Extract the (x, y) coordinate from the center of the cell holding the provided text.  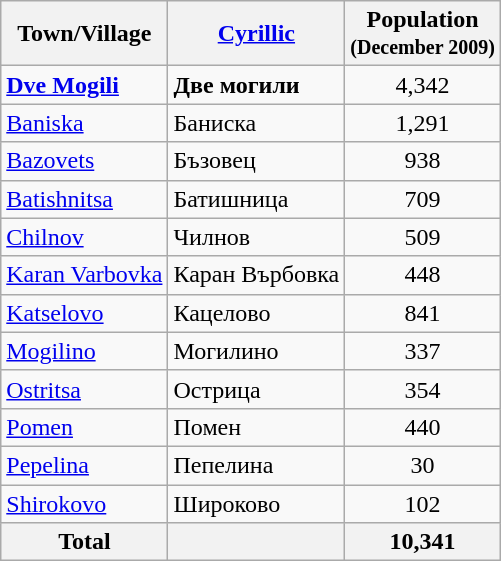
Бъзовец (256, 161)
Помен (256, 427)
354 (423, 389)
938 (423, 161)
Широково (256, 503)
841 (423, 313)
337 (423, 351)
Могилино (256, 351)
Чилнов (256, 237)
448 (423, 275)
Total (84, 542)
4,342 (423, 85)
Bazovets (84, 161)
Katselovo (84, 313)
Dve Mogili (84, 85)
Ostritsa (84, 389)
Mogilino (84, 351)
Chilnov (84, 237)
1,291 (423, 123)
Баниска (256, 123)
Пепелина (256, 465)
Batishnitsa (84, 199)
Две могили (256, 85)
102 (423, 503)
Cyrillic (256, 34)
30 (423, 465)
Town/Village (84, 34)
Pepelina (84, 465)
Shirokovo (84, 503)
Population(December 2009) (423, 34)
509 (423, 237)
Острица (256, 389)
Каран Върбовка (256, 275)
440 (423, 427)
Pomen (84, 427)
Karan Varbovka (84, 275)
10,341 (423, 542)
Baniska (84, 123)
Кацелово (256, 313)
709 (423, 199)
Батишница (256, 199)
